Provide the (X, Y) coordinate of the cell's center where the given text is located.  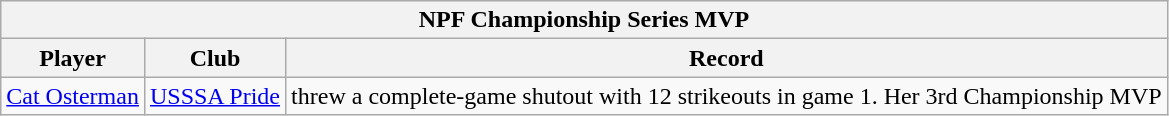
Club (214, 58)
USSSA Pride (214, 96)
NPF Championship Series MVP (584, 20)
threw a complete-game shutout with 12 strikeouts in game 1. Her 3rd Championship MVP (727, 96)
Record (727, 58)
Player (73, 58)
Cat Osterman (73, 96)
